Output the (X, Y) coordinate of the center of the cell containing the given text.  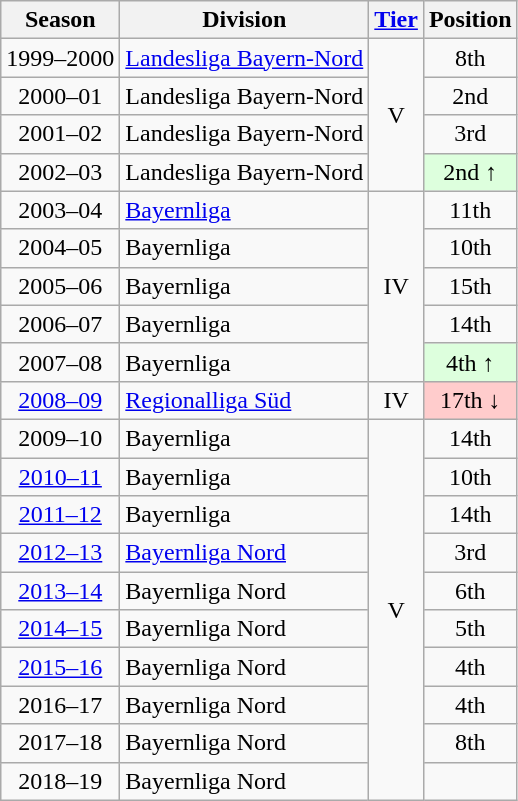
2005–06 (60, 286)
2008–09 (60, 400)
15th (470, 286)
2009–10 (60, 438)
Position (470, 20)
2016–17 (60, 705)
6th (470, 591)
Season (60, 20)
2003–04 (60, 210)
2006–07 (60, 324)
2013–14 (60, 591)
2002–03 (60, 172)
2001–02 (60, 134)
1999–2000 (60, 58)
2007–08 (60, 362)
Tier (396, 20)
2011–12 (60, 515)
2010–11 (60, 477)
2017–18 (60, 743)
2004–05 (60, 248)
2018–19 (60, 781)
2000–01 (60, 96)
17th ↓ (470, 400)
2014–15 (60, 629)
5th (470, 629)
2012–13 (60, 553)
Division (244, 20)
2nd ↑ (470, 172)
11th (470, 210)
2015–16 (60, 667)
2nd (470, 96)
4th ↑ (470, 362)
Regionalliga Süd (244, 400)
